Detect which cell encompasses the target text, then output its (x, y) center coordinate. 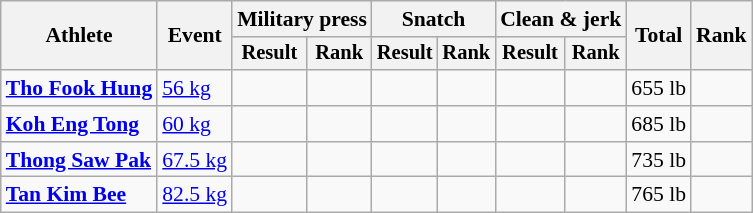
60 kg (194, 124)
Thong Saw Pak (79, 160)
82.5 kg (194, 195)
Tan Kim Bee (79, 195)
Military press (302, 19)
Tho Fook Hung (79, 88)
685 lb (658, 124)
Snatch (434, 19)
67.5 kg (194, 160)
655 lb (658, 88)
735 lb (658, 160)
Athlete (79, 36)
765 lb (658, 195)
Koh Eng Tong (79, 124)
Total (658, 36)
Clean & jerk (560, 19)
56 kg (194, 88)
Event (194, 36)
